Capture the cell that displays the provided text and extract its [X, Y] central coordinate. 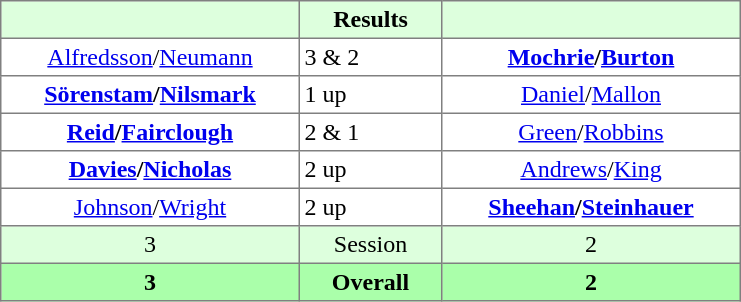
Alfredsson/Neumann [150, 57]
Reid/Fairclough [150, 132]
Mochrie/Burton [591, 57]
Green/Robbins [591, 132]
Overall [370, 282]
Sörenstam/Nilsmark [150, 95]
Daniel/Mallon [591, 95]
Davies/Nicholas [150, 170]
Session [370, 245]
Sheehan/Steinhauer [591, 207]
1 up [370, 95]
3 & 2 [370, 57]
Andrews/King [591, 170]
2 & 1 [370, 132]
Johnson/Wright [150, 207]
Results [370, 20]
